Provide the [x, y] coordinate of the cell's center where the given text is located.  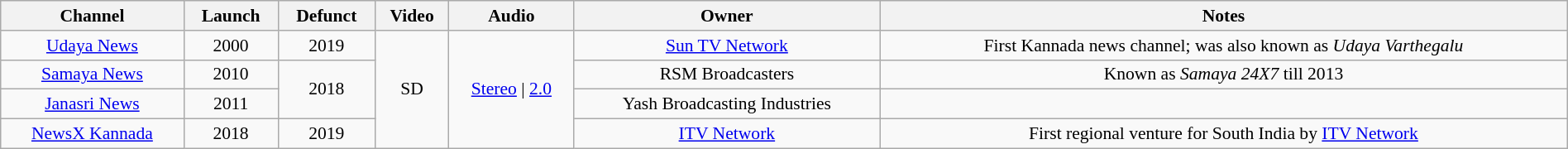
ITV Network [727, 134]
RSM Broadcasters [727, 74]
Channel [93, 16]
Audio [511, 16]
Janasri News [93, 104]
First Kannada news channel; was also known as Udaya Varthegalu [1224, 46]
NewsX Kannada [93, 134]
First regional venture for South India by ITV Network [1224, 134]
2000 [231, 46]
2010 [231, 74]
2011 [231, 104]
SD [412, 89]
Samaya News [93, 74]
Udaya News [93, 46]
Notes [1224, 16]
Yash Broadcasting Industries [727, 104]
Stereo | 2.0 [511, 89]
Defunct [326, 16]
Launch [231, 16]
Owner [727, 16]
Sun TV Network [727, 46]
Video [412, 16]
Known as Samaya 24X7 till 2013 [1224, 74]
